Find where the given text appears and provide that cell's center as (x, y) coordinate. 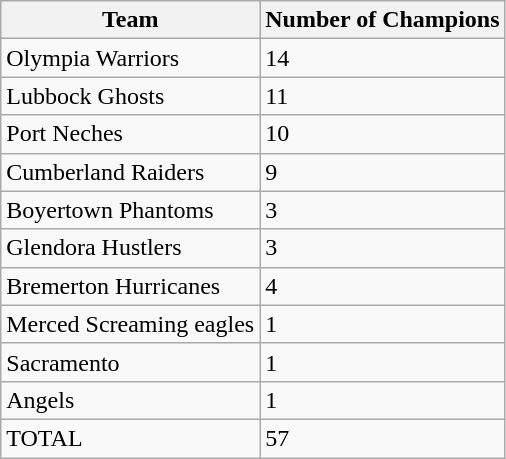
14 (382, 58)
Cumberland Raiders (130, 172)
Boyertown Phantoms (130, 210)
Team (130, 20)
Merced Screaming eagles (130, 324)
4 (382, 286)
Glendora Hustlers (130, 248)
TOTAL (130, 438)
10 (382, 134)
Bremerton Hurricanes (130, 286)
Lubbock Ghosts (130, 96)
Number of Champions (382, 20)
9 (382, 172)
Olympia Warriors (130, 58)
Port Neches (130, 134)
57 (382, 438)
11 (382, 96)
Angels (130, 400)
Sacramento (130, 362)
